For the text-containing cell, return its midpoint in [X, Y] coordinate format. 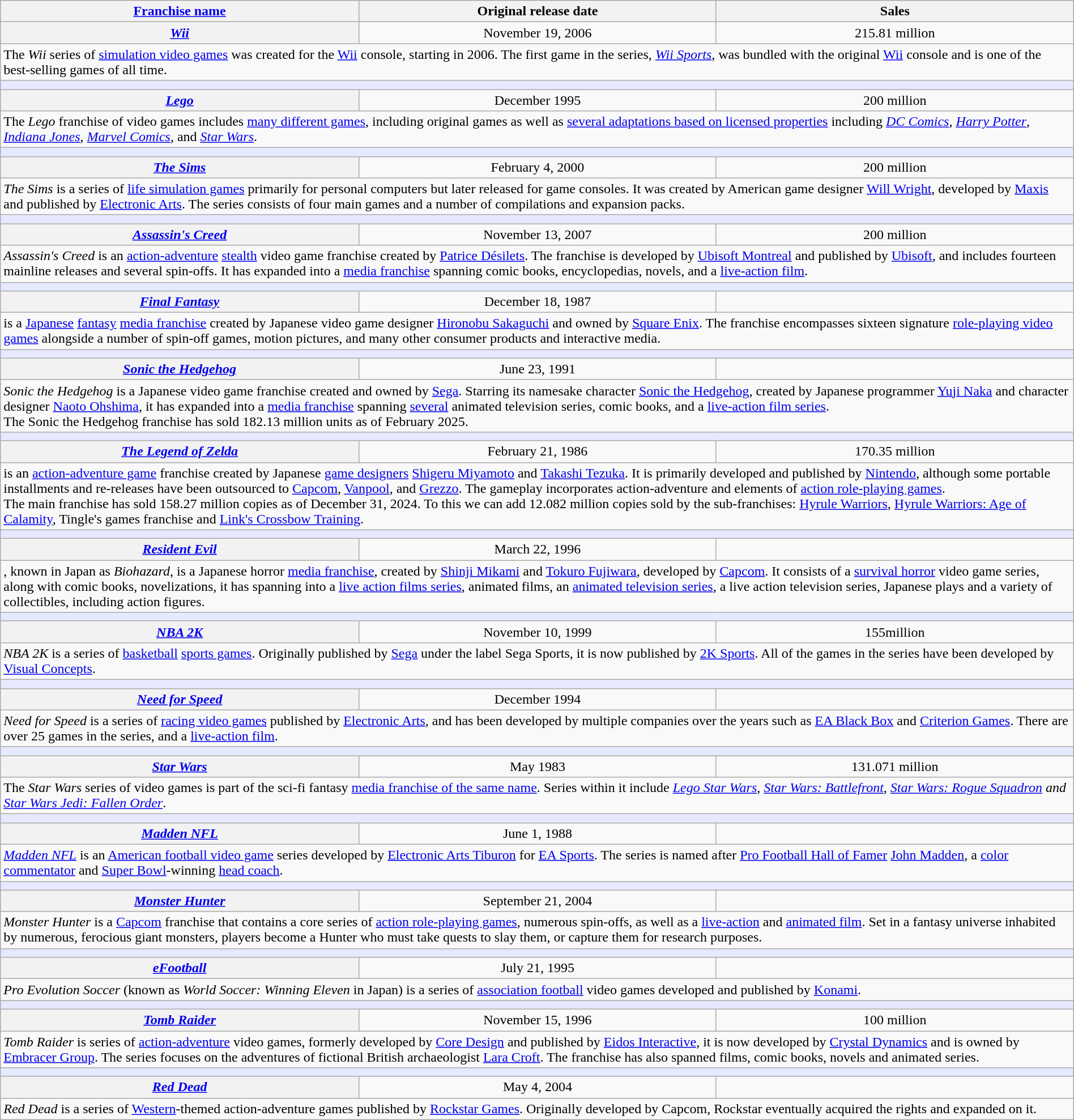
NBA 2K [180, 632]
eFootball [180, 968]
Final Fantasy [180, 302]
215.81 million [895, 33]
February 21, 1986 [537, 452]
Need for Speed [180, 699]
September 21, 2004 [537, 901]
Sonic the Hedgehog [180, 369]
Resident Evil [180, 550]
November 15, 1996 [537, 1020]
The Sims [180, 167]
June 1, 1988 [537, 833]
November 13, 2007 [537, 235]
Monster Hunter [180, 901]
Red Dead [180, 1087]
Wii [180, 33]
Franchise name [180, 11]
November 10, 1999 [537, 632]
July 21, 1995 [537, 968]
155million [895, 632]
Lego [180, 100]
December 1995 [537, 100]
November 19, 2006 [537, 33]
June 23, 1991 [537, 369]
Original release date [537, 11]
May 4, 2004 [537, 1087]
Tomb Raider [180, 1020]
Star Wars [180, 766]
Assassin's Creed [180, 235]
December 1994 [537, 699]
131.071 million [895, 766]
March 22, 1996 [537, 550]
Madden NFL [180, 833]
170.35 million [895, 452]
The Legend of Zelda [180, 452]
Sales [895, 11]
February 4, 2000 [537, 167]
May 1983 [537, 766]
100 million [895, 1020]
December 18, 1987 [537, 302]
